Capture the cell that displays the provided text and extract its (X, Y) central coordinate. 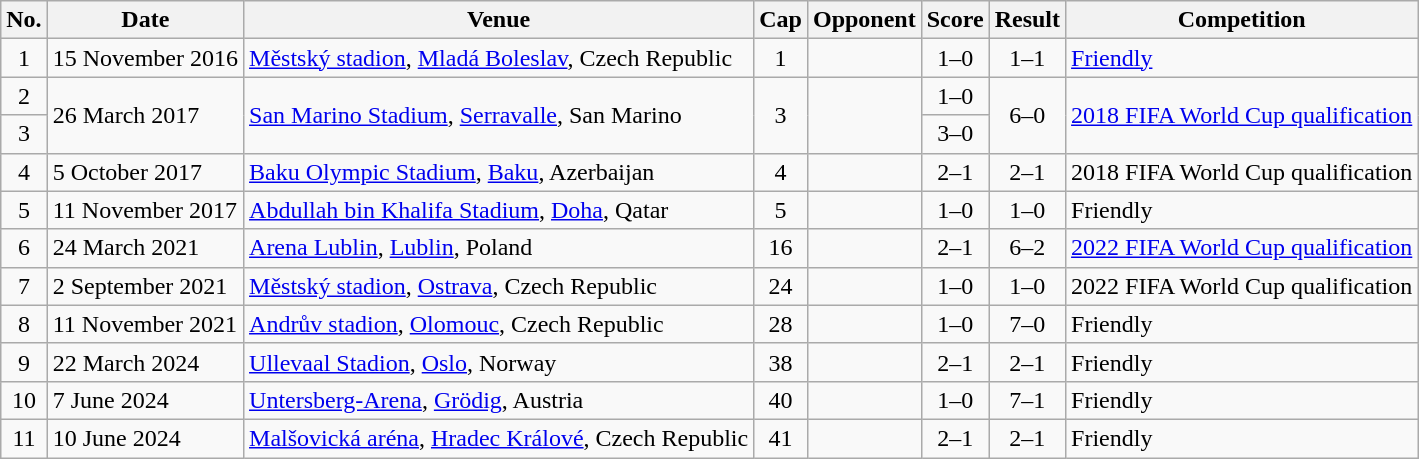
24 (781, 286)
11 (24, 438)
7–1 (1027, 400)
16 (781, 248)
40 (781, 400)
Baku Olympic Stadium, Baku, Azerbaijan (499, 172)
Městský stadion, Ostrava, Czech Republic (499, 286)
7 (24, 286)
41 (781, 438)
8 (24, 324)
6 (24, 248)
6–0 (1027, 115)
1–1 (1027, 58)
Cap (781, 20)
Result (1027, 20)
Venue (499, 20)
22 March 2024 (145, 362)
San Marino Stadium, Serravalle, San Marino (499, 115)
No. (24, 20)
Score (955, 20)
Untersberg-Arena, Grödig, Austria (499, 400)
2 (24, 96)
26 March 2017 (145, 115)
38 (781, 362)
Andrův stadion, Olomouc, Czech Republic (499, 324)
15 November 2016 (145, 58)
Abdullah bin Khalifa Stadium, Doha, Qatar (499, 210)
Ullevaal Stadion, Oslo, Norway (499, 362)
24 March 2021 (145, 248)
Opponent (864, 20)
7–0 (1027, 324)
Competition (1242, 20)
10 June 2024 (145, 438)
28 (781, 324)
Městský stadion, Mladá Boleslav, Czech Republic (499, 58)
Malšovická aréna, Hradec Králové, Czech Republic (499, 438)
9 (24, 362)
6–2 (1027, 248)
Arena Lublin, Lublin, Poland (499, 248)
5 October 2017 (145, 172)
11 November 2017 (145, 210)
Date (145, 20)
3–0 (955, 134)
10 (24, 400)
7 June 2024 (145, 400)
2 September 2021 (145, 286)
11 November 2021 (145, 324)
